Scan for the cell matching the given text and deliver its [x, y] coordinate at center. 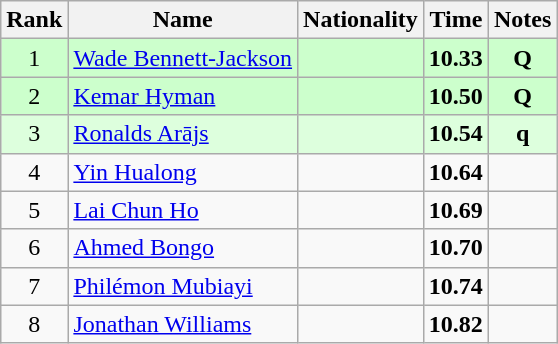
10.64 [456, 172]
10.54 [456, 134]
10.70 [456, 248]
Wade Bennett-Jackson [183, 58]
Yin Hualong [183, 172]
1 [34, 58]
Ronalds Arājs [183, 134]
10.82 [456, 324]
Kemar Hyman [183, 96]
Rank [34, 20]
10.50 [456, 96]
4 [34, 172]
Time [456, 20]
Name [183, 20]
7 [34, 286]
q [522, 134]
Notes [522, 20]
10.74 [456, 286]
Jonathan Williams [183, 324]
10.33 [456, 58]
3 [34, 134]
2 [34, 96]
Nationality [361, 20]
Lai Chun Ho [183, 210]
Ahmed Bongo [183, 248]
6 [34, 248]
8 [34, 324]
5 [34, 210]
10.69 [456, 210]
Philémon Mubiayi [183, 286]
